Scan for the cell matching the given text and deliver its [x, y] coordinate at center. 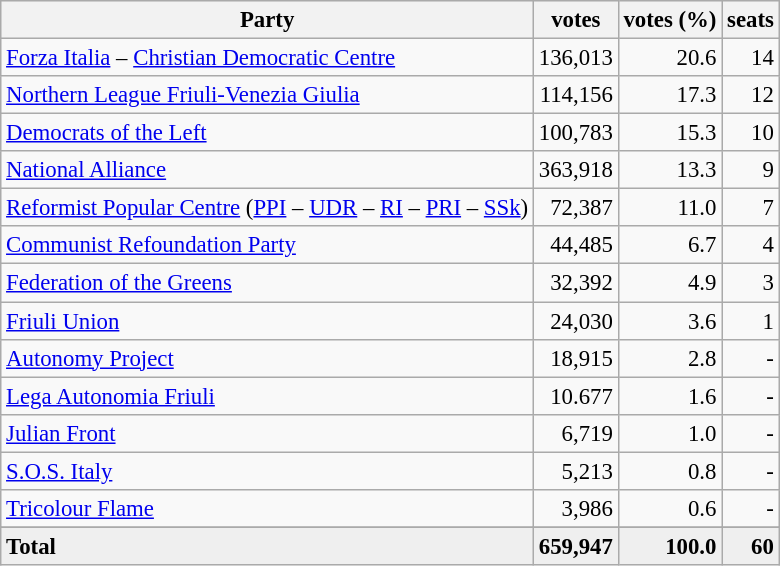
2.8 [670, 358]
6,719 [576, 433]
0.8 [670, 471]
Party [268, 20]
659,947 [576, 546]
72,387 [576, 208]
Federation of the Greens [268, 283]
44,485 [576, 245]
Tricolour Flame [268, 509]
14 [750, 58]
60 [750, 546]
363,918 [576, 170]
100.0 [670, 546]
5,213 [576, 471]
votes [576, 20]
1 [750, 321]
3,986 [576, 509]
Forza Italia – Christian Democratic Centre [268, 58]
18,915 [576, 358]
3 [750, 283]
15.3 [670, 133]
100,783 [576, 133]
20.6 [670, 58]
votes (%) [670, 20]
S.O.S. Italy [268, 471]
Total [268, 546]
10.677 [576, 396]
13.3 [670, 170]
114,156 [576, 95]
17.3 [670, 95]
0.6 [670, 509]
Communist Refoundation Party [268, 245]
32,392 [576, 283]
Autonomy Project [268, 358]
Reformist Popular Centre (PPI – UDR – RI – PRI – SSk) [268, 208]
3.6 [670, 321]
7 [750, 208]
Lega Autonomia Friuli [268, 396]
9 [750, 170]
24,030 [576, 321]
Northern League Friuli-Venezia Giulia [268, 95]
Julian Front [268, 433]
4.9 [670, 283]
11.0 [670, 208]
1.6 [670, 396]
6.7 [670, 245]
4 [750, 245]
National Alliance [268, 170]
136,013 [576, 58]
Democrats of the Left [268, 133]
10 [750, 133]
Friuli Union [268, 321]
1.0 [670, 433]
12 [750, 95]
seats [750, 20]
